For the text-containing cell, return its midpoint in [x, y] coordinate format. 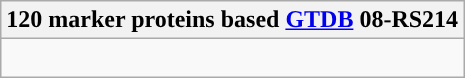
120 marker proteins based GTDB 08-RS214 [232, 20]
